Scan for the cell matching the given text and deliver its [X, Y] coordinate at center. 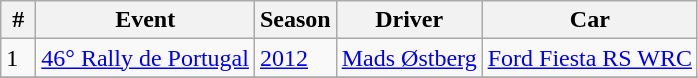
Event [146, 20]
Driver [409, 20]
Mads Østberg [409, 58]
# [18, 20]
1 [18, 58]
Season [295, 20]
Car [590, 20]
46° Rally de Portugal [146, 58]
Ford Fiesta RS WRC [590, 58]
2012 [295, 58]
